Return the [X, Y] coordinate for the center point of the cell that contains the specified text.  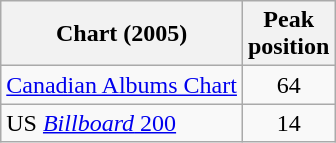
Chart (2005) [122, 34]
14 [288, 123]
Canadian Albums Chart [122, 85]
Peakposition [288, 34]
US Billboard 200 [122, 123]
64 [288, 85]
